Provide the (x, y) coordinate of the cell's center where the given text is located.  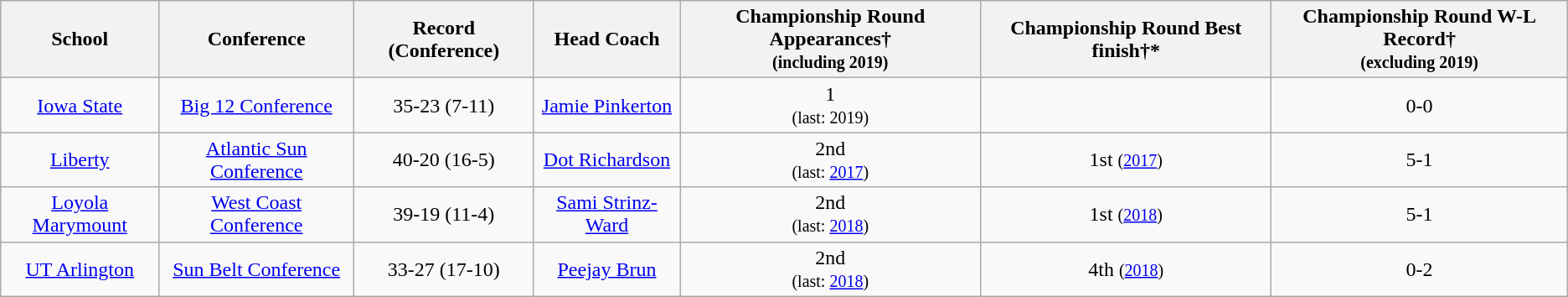
Jamie Pinkerton (606, 106)
35-23 (7-11) (444, 106)
Head Coach (606, 39)
39-19 (11-4) (444, 215)
School (80, 39)
Big 12 Conference (256, 106)
0-0 (1419, 106)
1(last: 2019) (830, 106)
Atlantic Sun Conference (256, 159)
West Coast Conference (256, 215)
Record (Conference) (444, 39)
1st (2018) (1126, 215)
Championship Round W-L Record† (excluding 2019) (1419, 39)
Iowa State (80, 106)
4th (2018) (1126, 268)
2nd(last: 2017) (830, 159)
Dot Richardson (606, 159)
Peejay Brun (606, 268)
Sami Strinz-Ward (606, 215)
33-27 (17-10) (444, 268)
Sun Belt Conference (256, 268)
Championship Round Appearances† (including 2019) (830, 39)
Championship Round Best finish†* (1126, 39)
40-20 (16-5) (444, 159)
UT Arlington (80, 268)
Conference (256, 39)
1st (2017) (1126, 159)
Loyola Marymount (80, 215)
Liberty (80, 159)
0-2 (1419, 268)
